For the text-containing cell, return its midpoint in (X, Y) coordinate format. 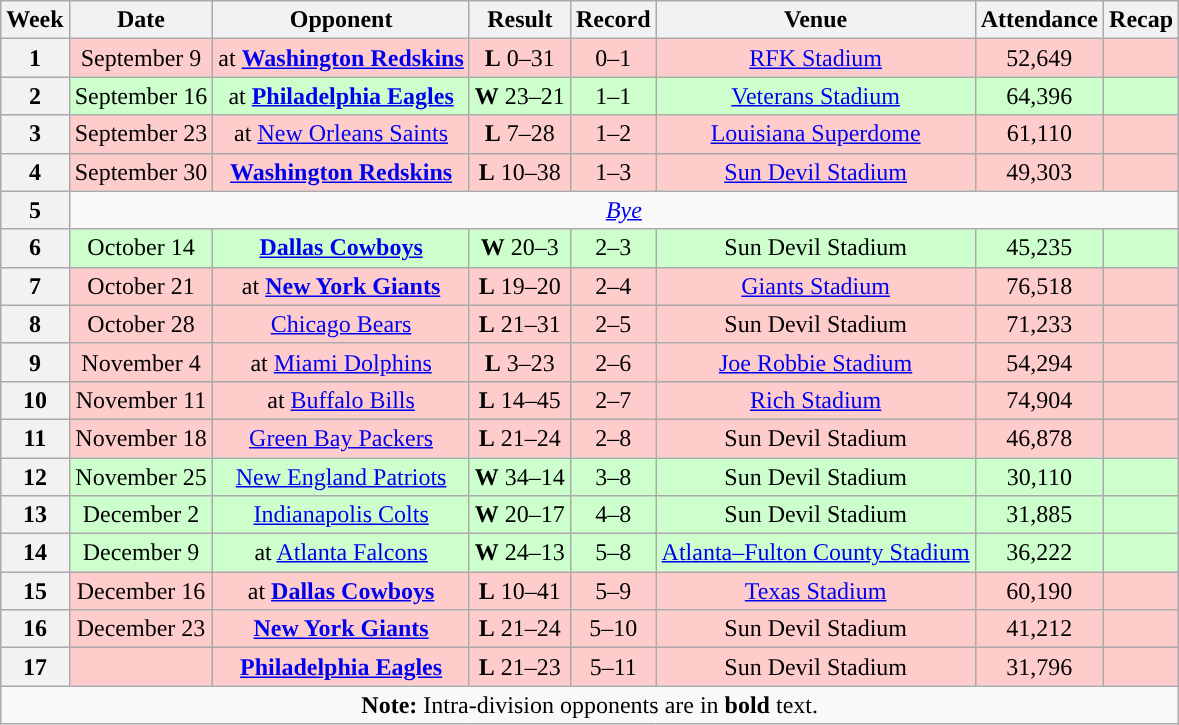
1–2 (613, 134)
5 (35, 210)
Venue (816, 20)
5–8 (613, 553)
W 20–3 (520, 248)
36,222 (1039, 553)
November 11 (141, 400)
September 9 (141, 58)
6 (35, 248)
11 (35, 438)
2 (35, 96)
Recap (1142, 20)
2–4 (613, 286)
RFK Stadium (816, 58)
New England Patriots (341, 477)
W 20–17 (520, 515)
November 4 (141, 362)
1–3 (613, 172)
New York Giants (341, 629)
31,796 (1039, 667)
Note: Intra-division opponents are in bold text. (590, 705)
September 23 (141, 134)
12 (35, 477)
3–8 (613, 477)
Attendance (1039, 20)
13 (35, 515)
October 14 (141, 248)
54,294 (1039, 362)
W 34–14 (520, 477)
December 23 (141, 629)
Giants Stadium (816, 286)
1–1 (613, 96)
W 23–21 (520, 96)
71,233 (1039, 324)
46,878 (1039, 438)
Texas Stadium (816, 591)
Bye (624, 210)
17 (35, 667)
60,190 (1039, 591)
at New York Giants (341, 286)
December 16 (141, 591)
Record (613, 20)
December 9 (141, 553)
at Dallas Cowboys (341, 591)
2–5 (613, 324)
L 10–41 (520, 591)
September 30 (141, 172)
October 28 (141, 324)
Chicago Bears (341, 324)
Washington Redskins (341, 172)
December 2 (141, 515)
2–8 (613, 438)
September 16 (141, 96)
L 3–23 (520, 362)
L 21–31 (520, 324)
L 7–28 (520, 134)
4 (35, 172)
Philadelphia Eagles (341, 667)
52,649 (1039, 58)
Date (141, 20)
0–1 (613, 58)
1 (35, 58)
Dallas Cowboys (341, 248)
41,212 (1039, 629)
2–7 (613, 400)
at New Orleans Saints (341, 134)
45,235 (1039, 248)
64,396 (1039, 96)
W 24–13 (520, 553)
L 0–31 (520, 58)
Louisiana Superdome (816, 134)
16 (35, 629)
61,110 (1039, 134)
5–10 (613, 629)
Opponent (341, 20)
L 21–23 (520, 667)
2–6 (613, 362)
at Buffalo Bills (341, 400)
5–9 (613, 591)
4–8 (613, 515)
14 (35, 553)
October 21 (141, 286)
Joe Robbie Stadium (816, 362)
49,303 (1039, 172)
November 25 (141, 477)
L 19–20 (520, 286)
10 (35, 400)
8 (35, 324)
Indianapolis Colts (341, 515)
5–11 (613, 667)
7 (35, 286)
3 (35, 134)
9 (35, 362)
31,885 (1039, 515)
74,904 (1039, 400)
76,518 (1039, 286)
Result (520, 20)
at Washington Redskins (341, 58)
2–3 (613, 248)
30,110 (1039, 477)
15 (35, 591)
Atlanta–Fulton County Stadium (816, 553)
at Miami Dolphins (341, 362)
L 14–45 (520, 400)
Week (35, 20)
Veterans Stadium (816, 96)
Green Bay Packers (341, 438)
Rich Stadium (816, 400)
November 18 (141, 438)
at Atlanta Falcons (341, 553)
at Philadelphia Eagles (341, 96)
L 10–38 (520, 172)
